Pinpoint the cell where the given text exists, returning its [x, y] midpoint coordinate. 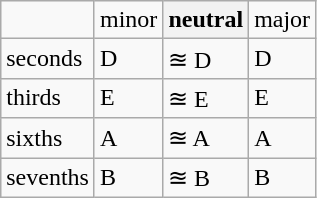
≊ A [206, 138]
sevenths [48, 178]
≊ B [206, 178]
major [282, 20]
seconds [48, 59]
thirds [48, 98]
≊ E [206, 98]
neutral [206, 20]
minor [128, 20]
sixths [48, 138]
≊ D [206, 59]
